From the cell containing the given text, extract its center point as [x, y] coordinate. 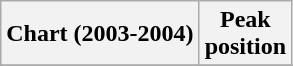
Chart (2003-2004) [100, 34]
Peakposition [245, 34]
